Extract the [x, y] coordinate from the center of the cell holding the provided text.  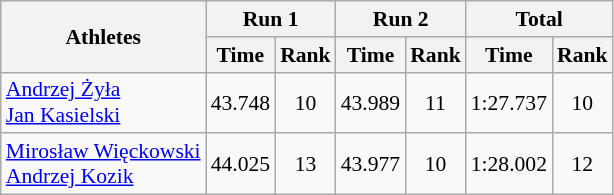
1:27.737 [509, 102]
Mirosław WięckowskiAndrzej Kozik [104, 164]
44.025 [240, 164]
11 [436, 102]
43.989 [370, 102]
13 [306, 164]
Run 2 [401, 19]
Andrzej ŻyłaJan Kasielski [104, 102]
Run 1 [271, 19]
43.977 [370, 164]
Total [540, 19]
43.748 [240, 102]
1:28.002 [509, 164]
Athletes [104, 36]
12 [582, 164]
